Search for the cell housing the specified text and yield its (X, Y) center coordinate. 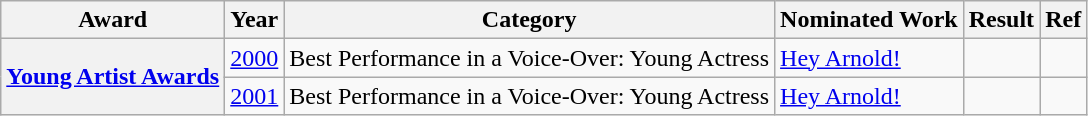
Young Artist Awards (113, 77)
Result (1001, 20)
Nominated Work (870, 20)
Category (530, 20)
Ref (1064, 20)
Year (254, 20)
2001 (254, 96)
2000 (254, 58)
Award (113, 20)
